Return [X, Y] of the center of cell containing provided text 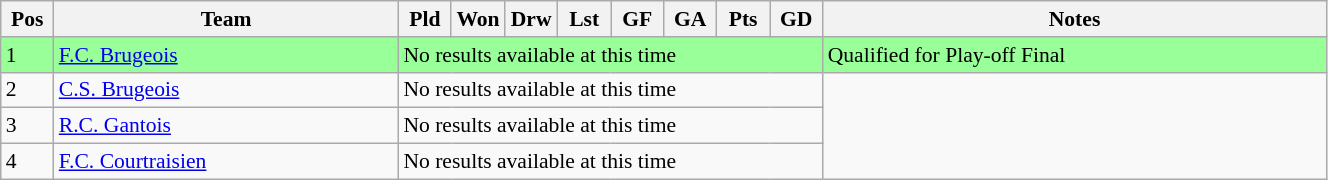
Team [226, 19]
1 [28, 55]
Notes [1075, 19]
R.C. Gantois [226, 126]
GF [638, 19]
Pos [28, 19]
GA [690, 19]
F.C. Courtraisien [226, 162]
GD [796, 19]
2 [28, 90]
Drw [532, 19]
F.C. Brugeois [226, 55]
C.S. Brugeois [226, 90]
4 [28, 162]
Pld [424, 19]
Lst [584, 19]
Pts [744, 19]
3 [28, 126]
Won [478, 19]
Qualified for Play-off Final [1075, 55]
